Identify which cell holds the provided text, then report its (x, y) central coordinate. 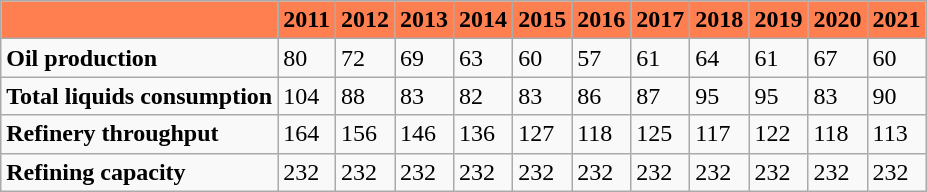
63 (484, 58)
87 (660, 96)
136 (484, 134)
88 (364, 96)
2015 (542, 20)
2021 (896, 20)
156 (364, 134)
2019 (778, 20)
Refinery throughput (140, 134)
113 (896, 134)
80 (307, 58)
146 (424, 134)
69 (424, 58)
2020 (838, 20)
2017 (660, 20)
2012 (364, 20)
125 (660, 134)
Refining capacity (140, 172)
64 (720, 58)
67 (838, 58)
2018 (720, 20)
104 (307, 96)
122 (778, 134)
117 (720, 134)
2016 (602, 20)
82 (484, 96)
Oil production (140, 58)
86 (602, 96)
57 (602, 58)
2013 (424, 20)
164 (307, 134)
Total liquids consumption (140, 96)
2014 (484, 20)
127 (542, 134)
72 (364, 58)
2011 (307, 20)
90 (896, 96)
